Capture the cell that displays the provided text and extract its (x, y) central coordinate. 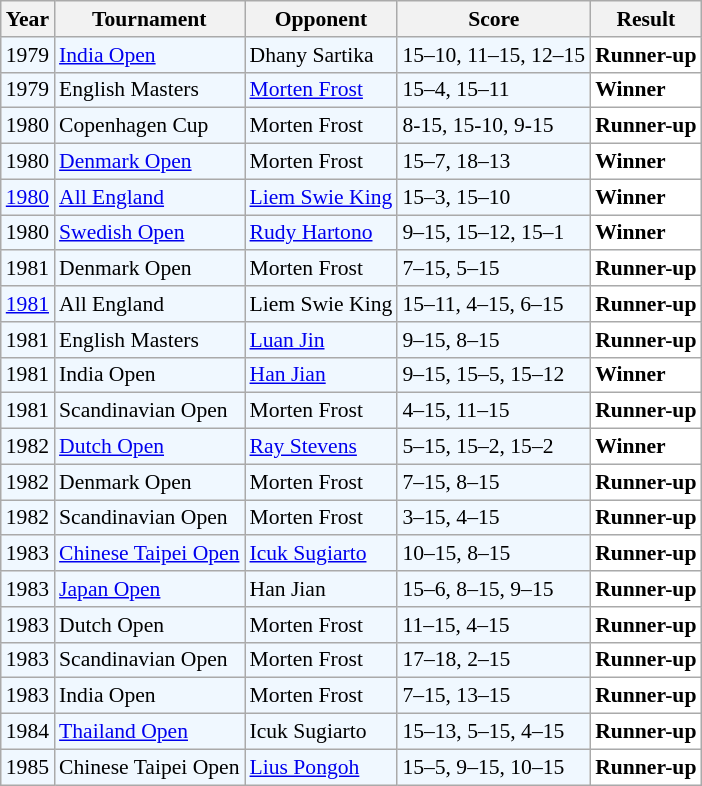
Year (28, 19)
10–15, 8–15 (494, 554)
15–5, 9–15, 10–15 (494, 767)
Rudy Hartono (320, 233)
9–15, 8–15 (494, 340)
7–15, 13–15 (494, 696)
Ray Stevens (320, 447)
15–10, 11–15, 12–15 (494, 55)
8-15, 15-10, 9-15 (494, 126)
Luan Jin (320, 340)
7–15, 5–15 (494, 269)
1984 (28, 732)
Japan Open (149, 589)
15–6, 8–15, 9–15 (494, 589)
Thailand Open (149, 732)
Swedish Open (149, 233)
Dhany Sartika (320, 55)
Lius Pongoh (320, 767)
15–4, 15–11 (494, 90)
Opponent (320, 19)
15–11, 4–15, 6–15 (494, 304)
9–15, 15–12, 15–1 (494, 233)
11–15, 4–15 (494, 625)
9–15, 15–5, 15–12 (494, 375)
Result (646, 19)
3–15, 4–15 (494, 518)
5–15, 15–2, 15–2 (494, 447)
1985 (28, 767)
Score (494, 19)
7–15, 8–15 (494, 482)
Copenhagen Cup (149, 126)
17–18, 2–15 (494, 660)
15–7, 18–13 (494, 162)
Tournament (149, 19)
15–3, 15–10 (494, 197)
4–15, 11–15 (494, 411)
15–13, 5–15, 4–15 (494, 732)
